For the text-containing cell, return its midpoint in (X, Y) coordinate format. 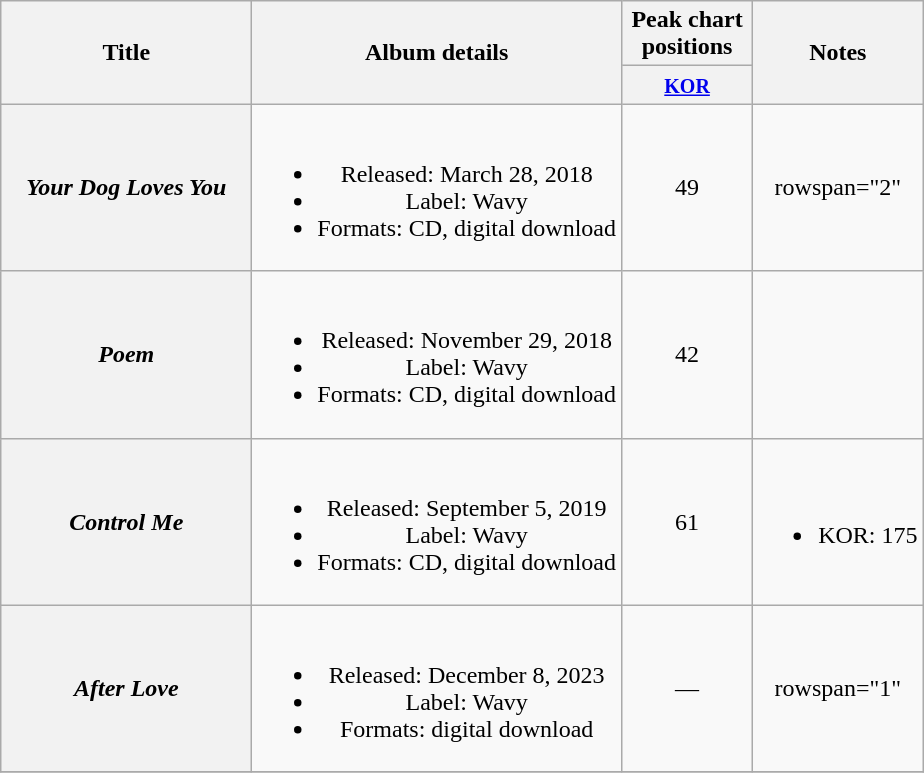
Your Dog Loves You (126, 188)
Released: November 29, 2018Label: WavyFormats: CD, digital download (437, 354)
KOR (688, 85)
Released: September 5, 2019Label: WavyFormats: CD, digital download (437, 522)
rowspan="1" (838, 688)
Control Me (126, 522)
61 (688, 522)
Poem (126, 354)
Notes (838, 52)
After Love (126, 688)
— (688, 688)
49 (688, 188)
KOR: 175 (838, 522)
Released: December 8, 2023Label: WavyFormats: digital download (437, 688)
Peak chart positions (688, 34)
42 (688, 354)
Released: March 28, 2018Label: WavyFormats: CD, digital download (437, 188)
Album details (437, 52)
rowspan="2" (838, 188)
Title (126, 52)
